Locate the cell with the specified text and output its [x, y] center coordinate. 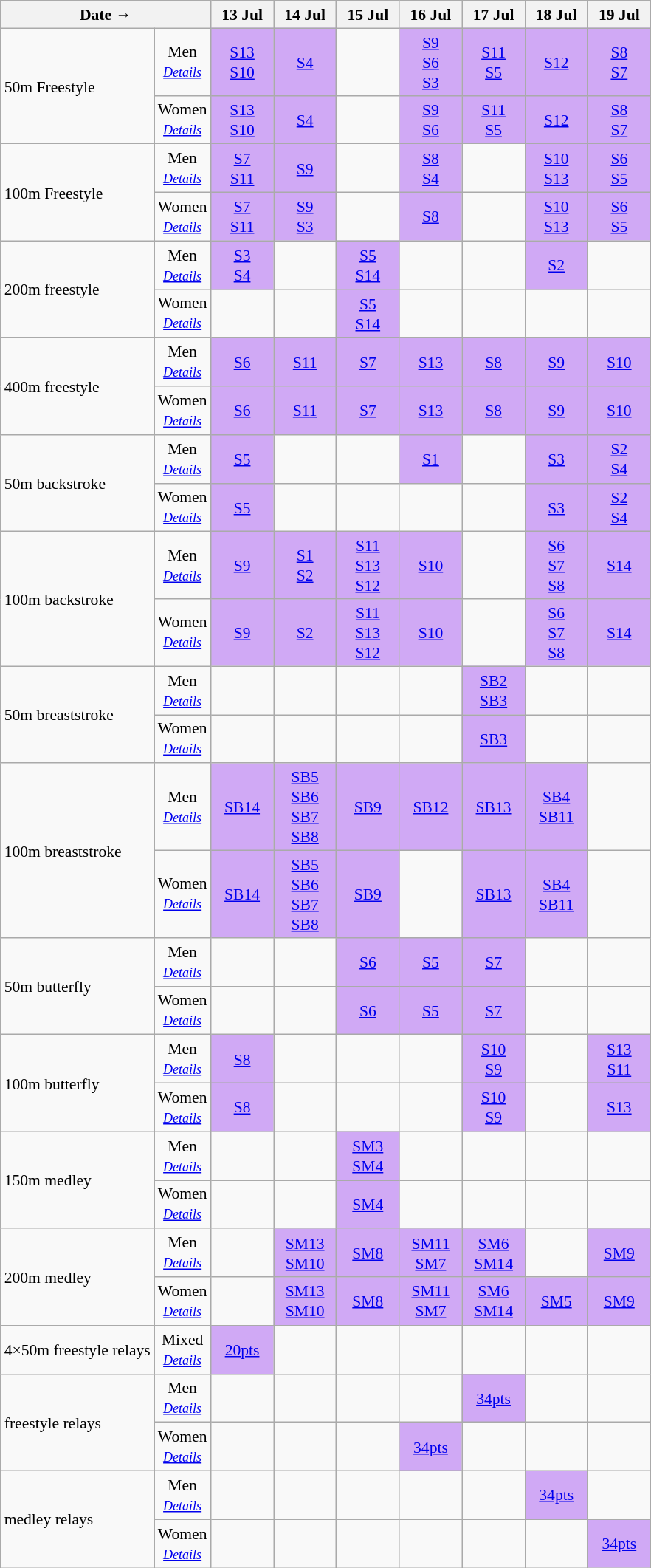
medley relays [77, 1519]
100m backstroke [77, 599]
S1 [431, 459]
200m medley [77, 1276]
50m breaststroke [77, 715]
100m Freestyle [77, 192]
19 Jul [619, 15]
50m Freestyle [77, 86]
Date → [106, 15]
16 Jul [431, 15]
100m breaststroke [77, 850]
400m freestyle [77, 386]
100m butterfly [77, 1083]
50m butterfly [77, 985]
SB2SB3 [493, 691]
S1S2 [306, 566]
S13S11 [619, 1059]
S8S4 [431, 168]
SB3 [493, 739]
13 Jul [242, 15]
200m freestyle [77, 290]
SM4 [368, 1205]
S3S4 [242, 265]
50m backstroke [77, 483]
freestyle relays [77, 1423]
S9S6 [431, 120]
S9S6S3 [431, 62]
20pts [242, 1349]
18 Jul [557, 15]
SM5 [557, 1301]
S9S3 [306, 216]
SM3SM4 [368, 1156]
150m medley [77, 1180]
4×50m freestyle relays [77, 1349]
14 Jul [306, 15]
SB12 [431, 807]
17 Jul [493, 15]
MixedDetails [183, 1349]
15 Jul [368, 15]
